Find where the given text appears and provide that cell's center as [x, y] coordinate. 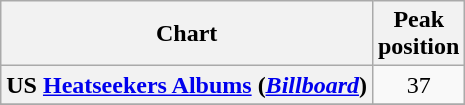
37 [418, 85]
Chart [187, 34]
US Heatseekers Albums (Billboard) [187, 85]
Peakposition [418, 34]
